Determine the [x, y] coordinate at the center of the cell enclosing the given text.  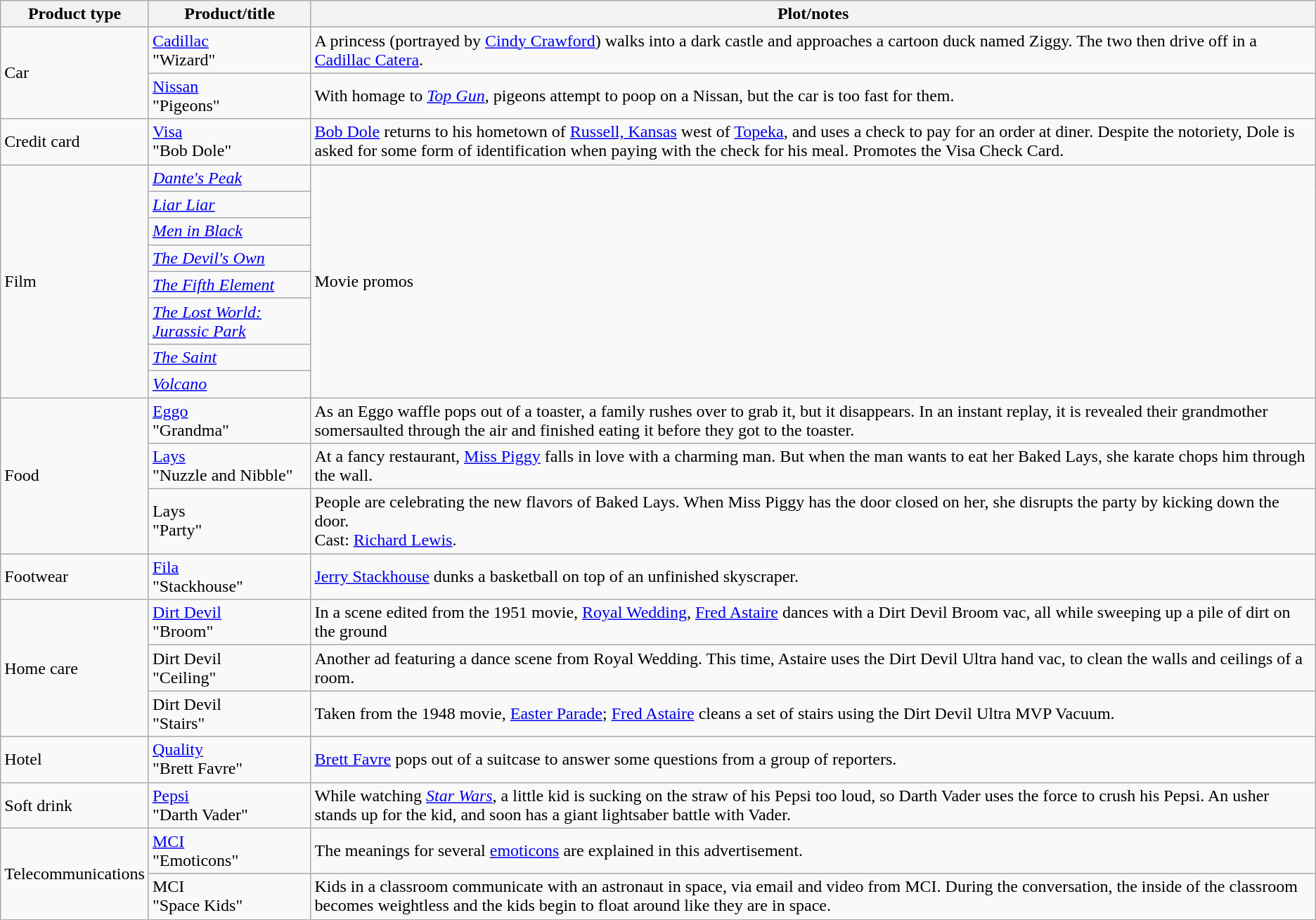
Nissan"Pigeons" [229, 96]
MCI"Emoticons" [229, 850]
Car [75, 73]
Volcano [229, 384]
Quality"Brett Favre" [229, 759]
The meanings for several emoticons are explained in this advertisement. [813, 850]
Soft drink [75, 805]
Liar Liar [229, 205]
Lays"Nuzzle and Nibble" [229, 467]
Dirt Devil"Ceiling" [229, 668]
Plot/notes [813, 14]
The Saint [229, 357]
Cadillac"Wizard" [229, 51]
The Fifth Element [229, 285]
Taken from the 1948 movie, Easter Parade; Fred Astaire cleans a set of stairs using the Dirt Devil Ultra MVP Vacuum. [813, 714]
Dirt Devil"Stairs" [229, 714]
Product/title [229, 14]
Dante's Peak [229, 178]
Pepsi"Darth Vader" [229, 805]
Fila"Stackhouse" [229, 576]
Movie promos [813, 281]
Dirt Devil"Broom" [229, 623]
Footwear [75, 576]
Brett Favre pops out of a suitcase to answer some questions from a group of reporters. [813, 759]
Credit card [75, 142]
Visa"Bob Dole" [229, 142]
The Lost World: Jurassic Park [229, 320]
Food [75, 476]
Lays"Party" [229, 521]
MCI"Space Kids" [229, 897]
Telecommunications [75, 874]
The Devil's Own [229, 258]
Men in Black [229, 231]
Product type [75, 14]
Film [75, 281]
Home care [75, 668]
Eggo"Grandma" [229, 420]
With homage to Top Gun, pigeons attempt to poop on a Nissan, but the car is too fast for them. [813, 96]
Jerry Stackhouse dunks a basketball on top of an unfinished skyscraper. [813, 576]
Hotel [75, 759]
